Pinpoint the cell where the given text exists, returning its (x, y) midpoint coordinate. 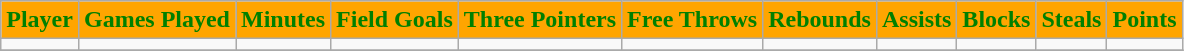
Player (40, 20)
Free Throws (692, 20)
Field Goals (395, 20)
Minutes (284, 20)
Points (1144, 20)
Rebounds (820, 20)
Games Played (156, 20)
Three Pointers (540, 20)
Steals (1072, 20)
Assists (916, 20)
Blocks (996, 20)
